Determine the (x, y) coordinate at the center of the cell enclosing the given text.  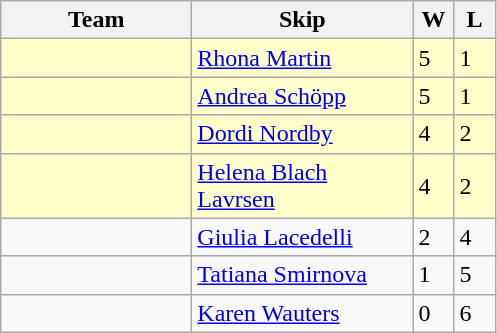
Andrea Schöpp (302, 96)
W (434, 20)
6 (474, 313)
L (474, 20)
Tatiana Smirnova (302, 275)
Rhona Martin (302, 58)
Karen Wauters (302, 313)
Giulia Lacedelli (302, 237)
Dordi Nordby (302, 134)
Team (96, 20)
0 (434, 313)
Helena Blach Lavrsen (302, 186)
Skip (302, 20)
